Determine the (X, Y) coordinate at the center of the cell enclosing the given text.  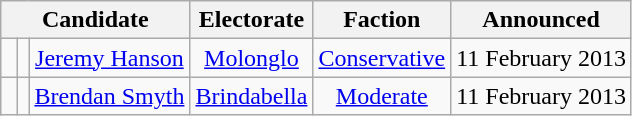
Candidate (96, 20)
Molonglo (252, 58)
Electorate (252, 20)
Faction (382, 20)
Conservative (382, 58)
Brendan Smyth (110, 96)
Moderate (382, 96)
Announced (542, 20)
Jeremy Hanson (110, 58)
Brindabella (252, 96)
